For the text-containing cell, return its midpoint in [x, y] coordinate format. 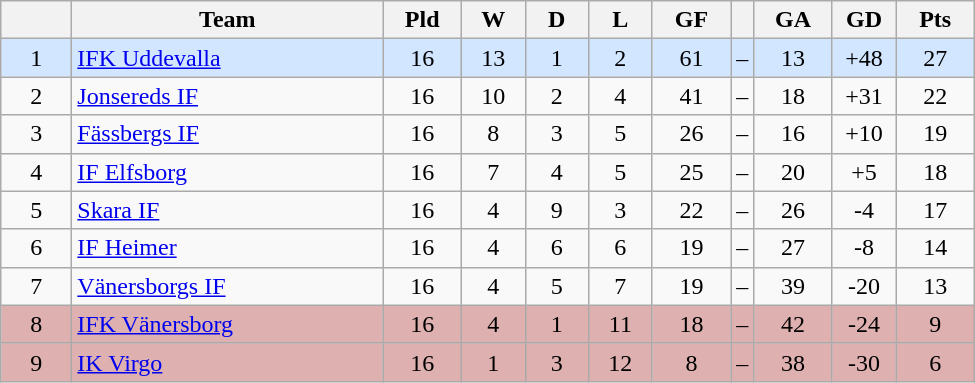
IF Elfsborg [228, 172]
D [557, 20]
-20 [864, 286]
Pld [422, 20]
+10 [864, 134]
IFK Vänersborg [228, 324]
12 [621, 362]
W [493, 20]
Jonsereds IF [228, 96]
-30 [864, 362]
20 [794, 172]
-8 [864, 248]
Skara IF [228, 210]
Vänersborgs IF [228, 286]
38 [794, 362]
10 [493, 96]
L [621, 20]
GD [864, 20]
IFK Uddevalla [228, 58]
39 [794, 286]
IK Virgo [228, 362]
+5 [864, 172]
17 [936, 210]
Pts [936, 20]
41 [692, 96]
Team [228, 20]
42 [794, 324]
Fässbergs IF [228, 134]
-4 [864, 210]
-24 [864, 324]
IF Heimer [228, 248]
25 [692, 172]
GA [794, 20]
14 [936, 248]
+48 [864, 58]
61 [692, 58]
11 [621, 324]
GF [692, 20]
+31 [864, 96]
